Find where the given text appears and provide that cell's center as [X, Y] coordinate. 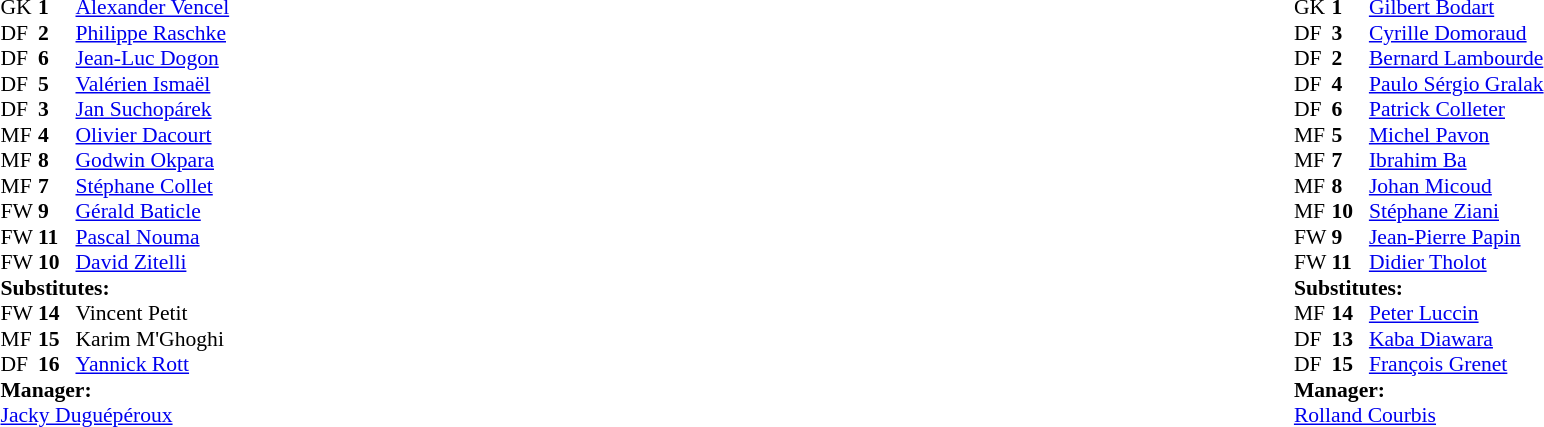
Valérien Ismaël [153, 84]
Ibrahim Ba [1456, 161]
Johan Micoud [1456, 186]
Stéphane Collet [153, 186]
Stéphane Ziani [1456, 211]
Karim M'Ghoghi [153, 339]
Yannick Rott [153, 365]
Kaba Diawara [1456, 339]
Gérald Baticle [153, 211]
Paulo Sérgio Gralak [1456, 84]
13 [1350, 339]
Pascal Nouma [153, 237]
Jan Suchopárek [153, 109]
Patrick Colleter [1456, 109]
Cyrille Domoraud [1456, 33]
François Grenet [1456, 365]
Philippe Raschke [153, 33]
Peter Luccin [1456, 313]
Olivier Dacourt [153, 135]
Jean-Luc Dogon [153, 59]
16 [57, 365]
Bernard Lambourde [1456, 59]
Didier Tholot [1456, 263]
David Zitelli [153, 263]
Vincent Petit [153, 313]
Jean-Pierre Papin [1456, 237]
Michel Pavon [1456, 135]
Godwin Okpara [153, 161]
